Find where the given text appears and provide that cell's center as [x, y] coordinate. 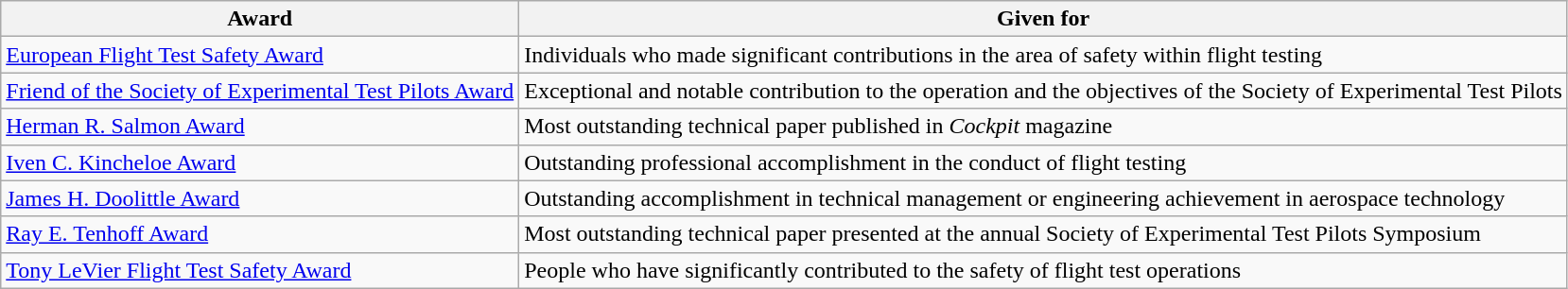
Individuals who made significant contributions in the area of safety within flight testing [1044, 55]
Ray E. Tenhoff Award [260, 234]
Given for [1044, 19]
Most outstanding technical paper published in Cockpit magazine [1044, 127]
Most outstanding technical paper presented at the annual Society of Experimental Test Pilots Symposium [1044, 234]
European Flight Test Safety Award [260, 55]
People who have significantly contributed to the safety of flight test operations [1044, 270]
Outstanding professional accomplishment in the conduct of flight testing [1044, 162]
Exceptional and notable contribution to the operation and the objectives of the Society of Experimental Test Pilots [1044, 91]
Award [260, 19]
Herman R. Salmon Award [260, 127]
Outstanding accomplishment in technical management or engineering achievement in aerospace technology [1044, 198]
Tony LeVier Flight Test Safety Award [260, 270]
Iven C. Kincheloe Award [260, 162]
Friend of the Society of Experimental Test Pilots Award [260, 91]
James H. Doolittle Award [260, 198]
